Capture the cell that displays the provided text and extract its [X, Y] central coordinate. 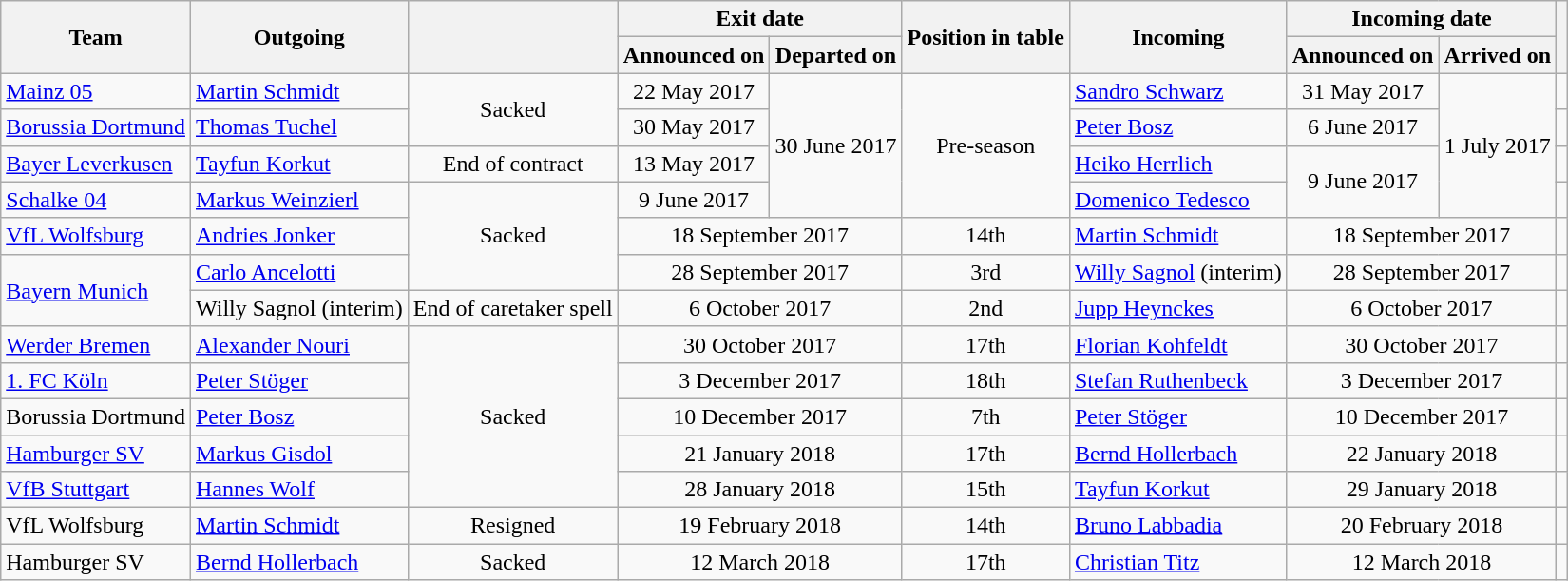
13 May 2017 [694, 164]
Stefan Ruthenbeck [1178, 380]
Schalke 04 [96, 200]
Sandro Schwarz [1178, 91]
Domenico Tedesco [1178, 200]
Bayer Leverkusen [96, 164]
2nd [985, 308]
Team [96, 37]
Markus Gisdol [298, 454]
Bruno Labbadia [1178, 526]
Thomas Tuchel [298, 127]
29 January 2018 [1422, 490]
Werder Bremen [96, 344]
Exit date [760, 19]
6 June 2017 [1363, 127]
End of caretaker spell [513, 308]
18th [985, 380]
Florian Kohfeldt [1178, 344]
Carlo Ancelotti [298, 272]
21 January 2018 [760, 454]
28 January 2018 [760, 490]
Hannes Wolf [298, 490]
30 June 2017 [836, 145]
Departed on [836, 55]
End of contract [513, 164]
7th [985, 416]
22 January 2018 [1422, 454]
Incoming date [1422, 19]
Christian Titz [1178, 562]
Heiko Herrlich [1178, 164]
Pre-season [985, 145]
30 May 2017 [694, 127]
1. FC Köln [96, 380]
15th [985, 490]
3rd [985, 272]
Outgoing [298, 37]
Arrived on [1498, 55]
Incoming [1178, 37]
22 May 2017 [694, 91]
Position in table [985, 37]
Resigned [513, 526]
20 February 2018 [1422, 526]
Alexander Nouri [298, 344]
31 May 2017 [1363, 91]
Andries Jonker [298, 236]
VfB Stuttgart [96, 490]
Jupp Heynckes [1178, 308]
19 February 2018 [760, 526]
Markus Weinzierl [298, 200]
Bayern Munich [96, 290]
Mainz 05 [96, 91]
1 July 2017 [1498, 145]
